From the cell containing the given text, extract its center point as [X, Y] coordinate. 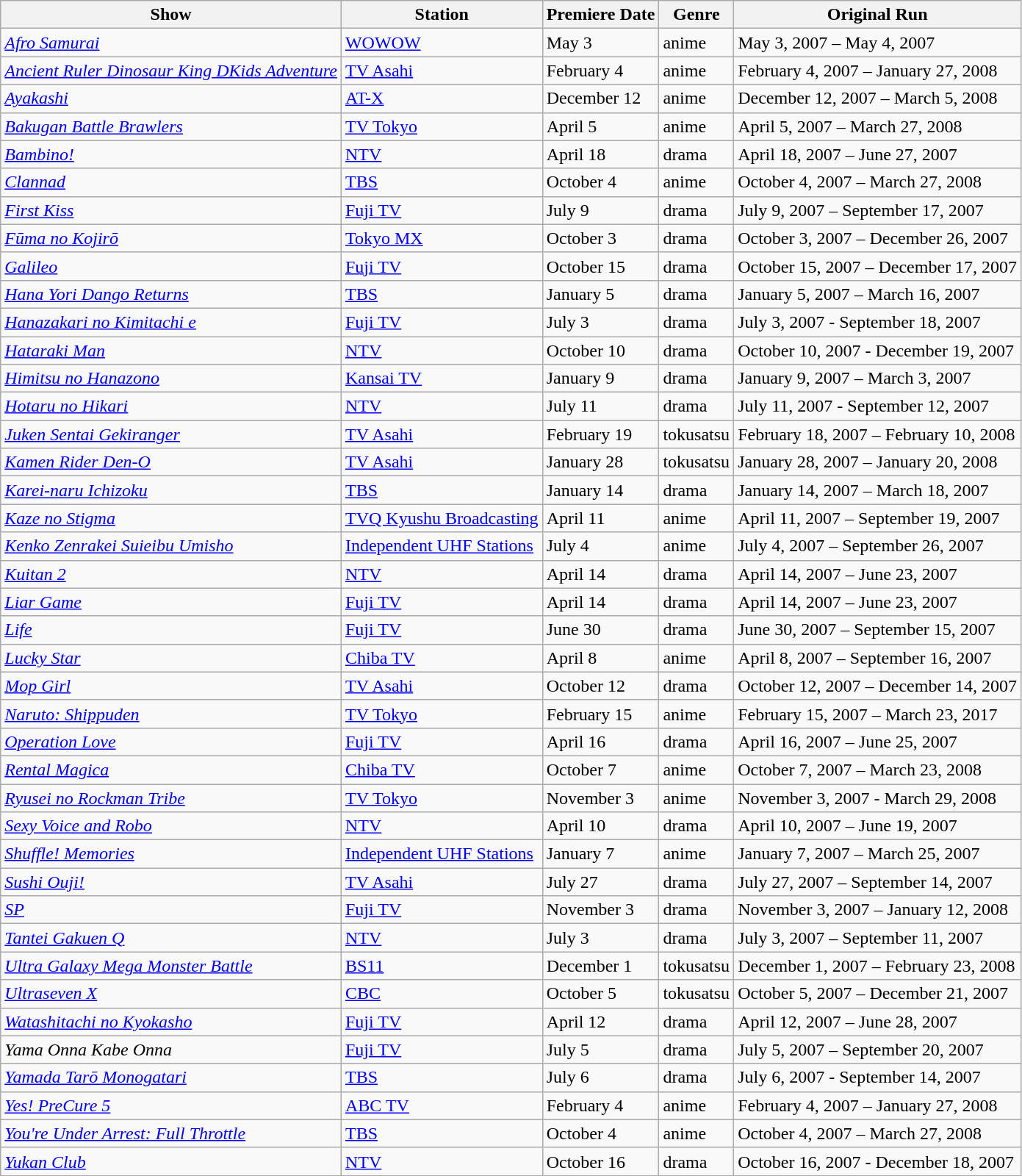
Watashitachi no Kyokasho [171, 1022]
January 14, 2007 – March 18, 2007 [877, 490]
January 28, 2007 – January 20, 2008 [877, 462]
First Kiss [171, 210]
Mop Girl [171, 686]
January 7 [601, 854]
Life [171, 630]
Lucky Star [171, 658]
July 27, 2007 – September 14, 2007 [877, 882]
July 27 [601, 882]
January 5 [601, 294]
July 9 [601, 210]
December 12, 2007 – March 5, 2008 [877, 98]
April 11 [601, 518]
Hana Yori Dango Returns [171, 294]
November 3, 2007 – January 12, 2008 [877, 910]
Karei-naru Ichizoku [171, 490]
Afro Samurai [171, 43]
Hotaru no Hikari [171, 406]
Kuitan 2 [171, 574]
January 14 [601, 490]
Rental Magica [171, 770]
July 11, 2007 - September 12, 2007 [877, 406]
December 1, 2007 – February 23, 2008 [877, 966]
July 3, 2007 - September 18, 2007 [877, 322]
AT-X [442, 98]
Yama Onna Kabe Onna [171, 1050]
July 3, 2007 – September 11, 2007 [877, 938]
Tokyo MX [442, 238]
October 15 [601, 266]
Operation Love [171, 742]
Yes! PreCure 5 [171, 1105]
October 12, 2007 – December 14, 2007 [877, 686]
April 12, 2007 – June 28, 2007 [877, 1022]
January 7, 2007 – March 25, 2007 [877, 854]
Fūma no Kojirō [171, 238]
April 5, 2007 – March 27, 2008 [877, 126]
July 4 [601, 546]
Ultra Galaxy Mega Monster Battle [171, 966]
October 10 [601, 351]
July 5, 2007 – September 20, 2007 [877, 1050]
February 19 [601, 434]
Premiere Date [601, 15]
October 3, 2007 – December 26, 2007 [877, 238]
October 3 [601, 238]
January 5, 2007 – March 16, 2007 [877, 294]
November 3, 2007 - March 29, 2008 [877, 797]
October 5 [601, 994]
July 4, 2007 – September 26, 2007 [877, 546]
July 5 [601, 1050]
December 12 [601, 98]
Yamada Tarō Monogatari [171, 1078]
December 1 [601, 966]
Juken Sentai Gekiranger [171, 434]
October 5, 2007 – December 21, 2007 [877, 994]
Kenko Zenrakei Suieibu Umisho [171, 546]
Ultraseven X [171, 994]
April 8 [601, 658]
Himitsu no Hanazono [171, 379]
Sushi Ouji! [171, 882]
Kansai TV [442, 379]
April 8, 2007 – September 16, 2007 [877, 658]
January 28 [601, 462]
October 16 [601, 1161]
October 7 [601, 770]
Hanazakari no Kimitachi e [171, 322]
April 11, 2007 – September 19, 2007 [877, 518]
Ancient Ruler Dinosaur King DKids Adventure [171, 71]
April 16 [601, 742]
ABC TV [442, 1105]
Station [442, 15]
October 15, 2007 – December 17, 2007 [877, 266]
October 7, 2007 – March 23, 2008 [877, 770]
April 10, 2007 – June 19, 2007 [877, 826]
July 9, 2007 – September 17, 2007 [877, 210]
BS11 [442, 966]
April 18, 2007 – June 27, 2007 [877, 154]
Shuffle! Memories [171, 854]
October 10, 2007 - December 19, 2007 [877, 351]
July 11 [601, 406]
October 16, 2007 - December 18, 2007 [877, 1161]
Yukan Club [171, 1161]
April 18 [601, 154]
February 15 [601, 714]
Ryusei no Rockman Tribe [171, 797]
TVQ Kyushu Broadcasting [442, 518]
February 15, 2007 – March 23, 2017 [877, 714]
Tantei Gakuen Q [171, 938]
Hataraki Man [171, 351]
Show [171, 15]
January 9, 2007 – March 3, 2007 [877, 379]
January 9 [601, 379]
October 12 [601, 686]
WOWOW [442, 43]
Bambino! [171, 154]
Liar Game [171, 602]
You're Under Arrest: Full Throttle [171, 1133]
Galileo [171, 266]
Clannad [171, 182]
July 6 [601, 1078]
April 10 [601, 826]
April 12 [601, 1022]
July 6, 2007 - September 14, 2007 [877, 1078]
Kamen Rider Den-O [171, 462]
SP [171, 910]
June 30 [601, 630]
Kaze no Stigma [171, 518]
Naruto: Shippuden [171, 714]
Ayakashi [171, 98]
Genre [697, 15]
April 5 [601, 126]
Original Run [877, 15]
February 18, 2007 – February 10, 2008 [877, 434]
CBC [442, 994]
May 3 [601, 43]
Bakugan Battle Brawlers [171, 126]
Sexy Voice and Robo [171, 826]
May 3, 2007 – May 4, 2007 [877, 43]
June 30, 2007 – September 15, 2007 [877, 630]
April 16, 2007 – June 25, 2007 [877, 742]
